Scan for the cell matching the given text and deliver its (X, Y) coordinate at center. 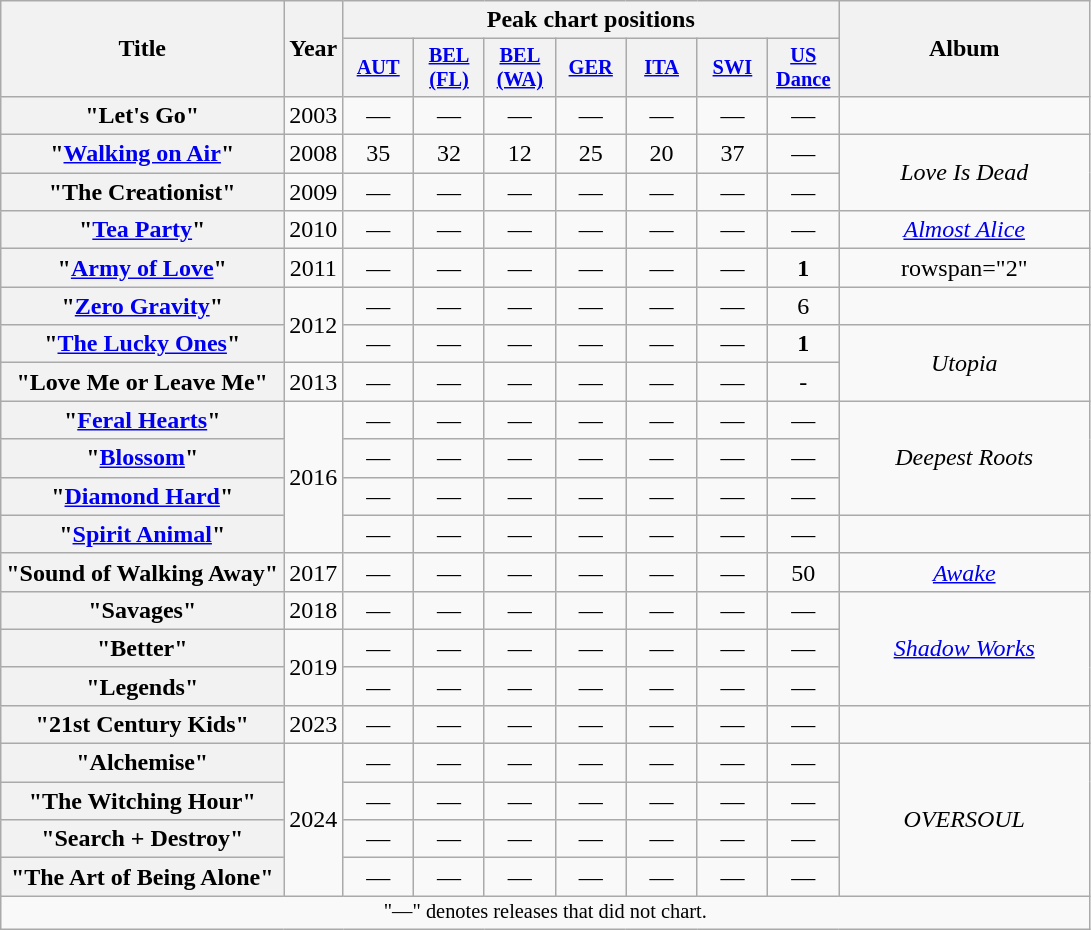
Deepest Roots (964, 458)
2011 (314, 268)
"The Lucky Ones" (142, 344)
Awake (964, 572)
- (804, 382)
Shadow Works (964, 648)
2018 (314, 610)
"Spirit Animal" (142, 534)
2017 (314, 572)
"21st Century Kids" (142, 724)
ITA (662, 68)
2023 (314, 724)
"Savages" (142, 610)
20 (662, 154)
GER (590, 68)
2016 (314, 477)
"Alchemise" (142, 763)
2010 (314, 230)
2019 (314, 667)
12 (520, 154)
2013 (314, 382)
BEL (FL) (450, 68)
25 (590, 154)
"The Creationist" (142, 192)
"Blossom" (142, 458)
2003 (314, 115)
35 (378, 154)
"Zero Gravity" (142, 306)
OVERSOUL (964, 820)
50 (804, 572)
"Legends" (142, 686)
"Tea Party" (142, 230)
"Better" (142, 648)
"Search + Destroy" (142, 839)
"The Witching Hour" (142, 801)
"The Art of Being Alone" (142, 877)
BEL (WA) (520, 68)
rowspan="2" (964, 268)
Title (142, 49)
"Diamond Hard" (142, 496)
Peak chart positions (591, 20)
Love Is Dead (964, 173)
6 (804, 306)
"Walking on Air" (142, 154)
Year (314, 49)
"Army of Love" (142, 268)
"Feral Hearts" (142, 420)
2008 (314, 154)
"Love Me or Leave Me" (142, 382)
Almost Alice (964, 230)
"—" denotes releases that did not chart. (546, 913)
Utopia (964, 363)
AUT (378, 68)
32 (450, 154)
Album (964, 49)
"Let's Go" (142, 115)
SWI (732, 68)
2024 (314, 820)
2012 (314, 325)
2009 (314, 192)
"Sound of Walking Away" (142, 572)
USDance (804, 68)
37 (732, 154)
